Return the [x, y] coordinate for the center point of the cell that contains the specified text.  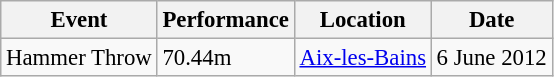
70.44m [226, 58]
Event [79, 20]
Aix-les-Bains [362, 58]
Hammer Throw [79, 58]
Location [362, 20]
Performance [226, 20]
Date [492, 20]
6 June 2012 [492, 58]
